Pinpoint the cell where the given text exists, returning its [X, Y] midpoint coordinate. 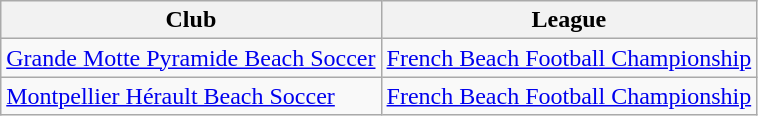
Grande Motte Pyramide Beach Soccer [191, 58]
Club [191, 20]
Montpellier Hérault Beach Soccer [191, 96]
League [569, 20]
